Determine the (X, Y) coordinate at the center of the cell enclosing the given text.  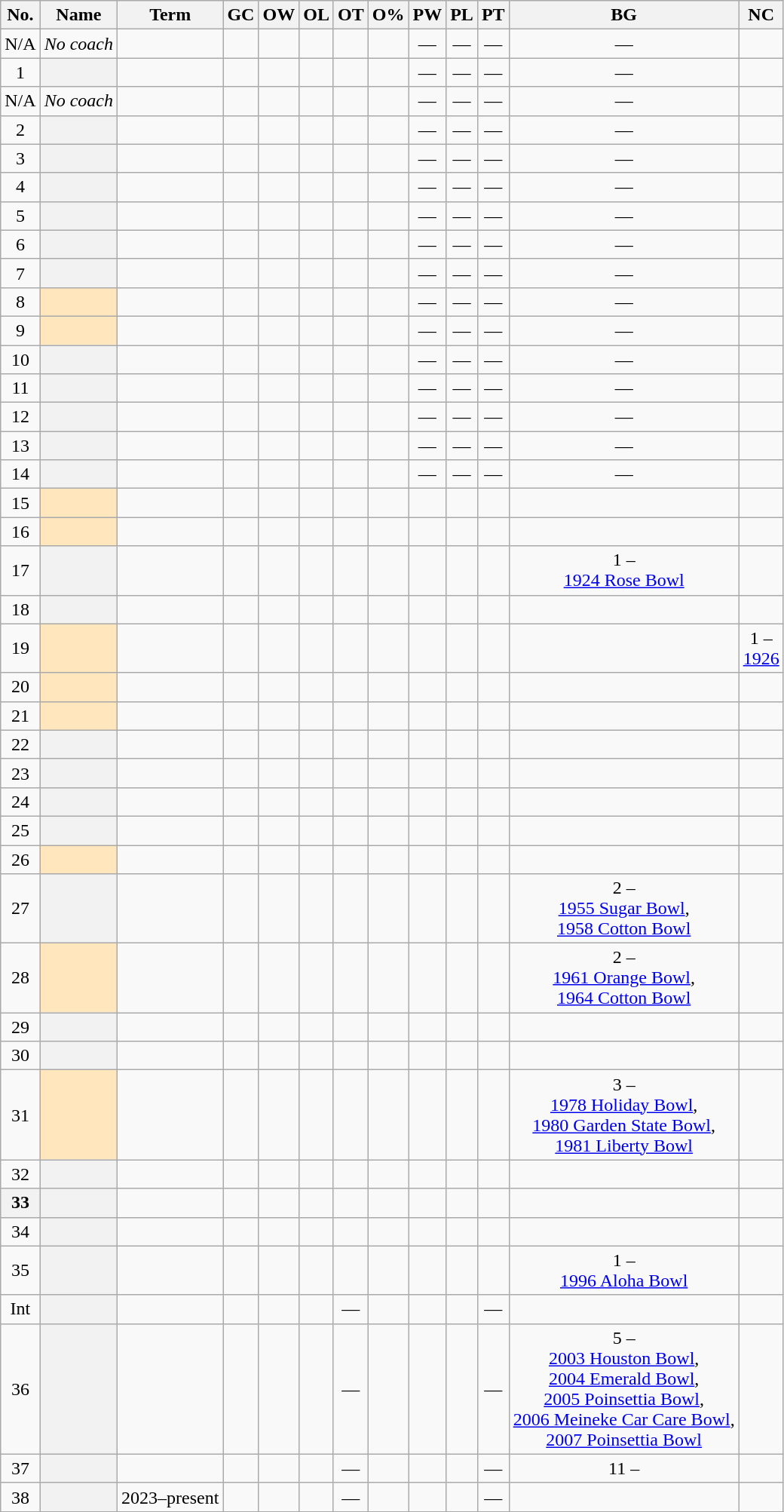
11 (20, 388)
32 (20, 1174)
33 (20, 1203)
9 (20, 330)
OL (317, 15)
1 (20, 72)
Term (170, 15)
29 (20, 1027)
1 – 1924 Rose Bowl (624, 570)
17 (20, 570)
5 – 2003 Houston Bowl,2004 Emerald Bowl,2005 Poinsettia Bowl,2006 Meineke Car Care Bowl,2007 Poinsettia Bowl (624, 1389)
37 (20, 1468)
10 (20, 360)
Int (20, 1309)
NC (761, 15)
1 – 1996 Aloha Bowl (624, 1270)
2023–present (170, 1497)
18 (20, 609)
22 (20, 744)
30 (20, 1056)
28 (20, 978)
19 (20, 649)
12 (20, 417)
PL (462, 15)
21 (20, 716)
GC (241, 15)
36 (20, 1389)
15 (20, 503)
3 (20, 158)
7 (20, 273)
14 (20, 474)
25 (20, 830)
O% (388, 15)
OW (279, 15)
26 (20, 859)
BG (624, 15)
PW (427, 15)
5 (20, 216)
31 (20, 1115)
24 (20, 802)
4 (20, 187)
11 – (624, 1468)
20 (20, 687)
3 – 1978 Holiday Bowl,1980 Garden State Bowl,1981 Liberty Bowl (624, 1115)
2 – 1961 Orange Bowl, 1964 Cotton Bowl (624, 978)
23 (20, 773)
27 (20, 909)
16 (20, 532)
PT (493, 15)
1 – 1926 (761, 649)
38 (20, 1497)
OT (351, 15)
No. (20, 15)
34 (20, 1231)
13 (20, 446)
35 (20, 1270)
6 (20, 244)
2 – 1955 Sugar Bowl,1958 Cotton Bowl (624, 909)
2 (20, 130)
8 (20, 302)
Name (78, 15)
